Determine the [X, Y] coordinate at the center of the cell enclosing the given text.  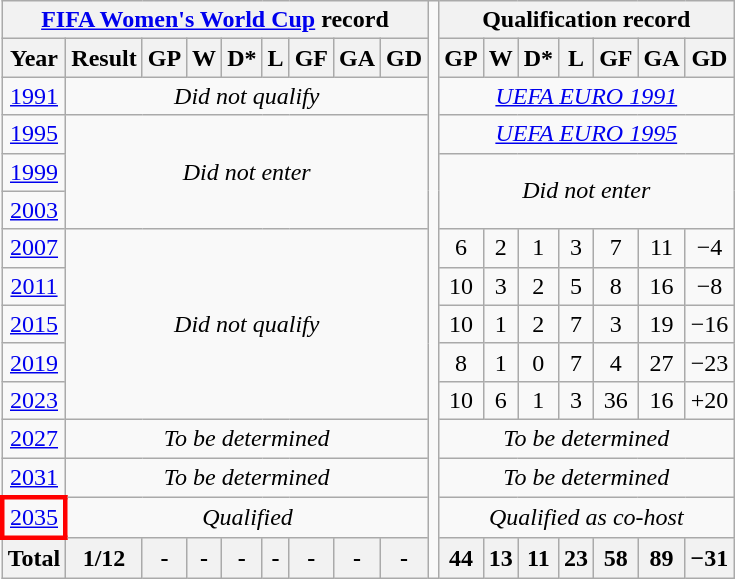
2019 [34, 362]
2007 [34, 248]
2027 [34, 438]
1995 [34, 134]
27 [662, 362]
58 [616, 558]
−4 [710, 248]
UEFA EURO 1991 [586, 96]
89 [662, 558]
2015 [34, 324]
Year [34, 58]
−8 [710, 286]
−16 [710, 324]
2031 [34, 478]
Qualified [247, 518]
2003 [34, 210]
1991 [34, 96]
Qualified as co-host [586, 518]
2035 [34, 518]
19 [662, 324]
4 [616, 362]
−23 [710, 362]
36 [616, 400]
0 [538, 362]
2023 [34, 400]
13 [500, 558]
1999 [34, 172]
Total [34, 558]
23 [576, 558]
UEFA EURO 1995 [586, 134]
5 [576, 286]
+20 [710, 400]
2011 [34, 286]
1/12 [104, 558]
Result [104, 58]
FIFA Women's World Cup record [214, 20]
−31 [710, 558]
Qualification record [586, 20]
44 [461, 558]
